Provide the [X, Y] coordinate of the cell's center where the given text is located.  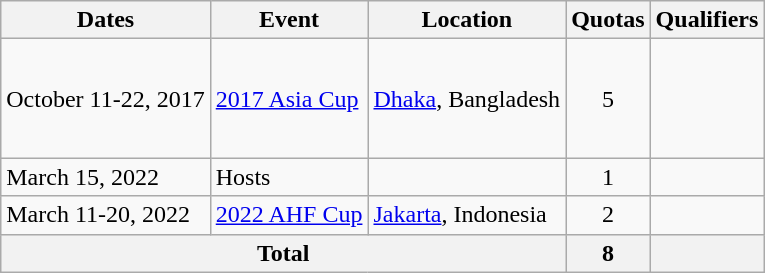
Total [284, 253]
Dates [106, 20]
Quotas [608, 20]
Location [467, 20]
8 [608, 253]
Jakarta, Indonesia [467, 215]
October 11-22, 2017 [106, 98]
Qualifiers [707, 20]
Dhaka, Bangladesh [467, 98]
2017 Asia Cup [289, 98]
2022 AHF Cup [289, 215]
5 [608, 98]
1 [608, 177]
2 [608, 215]
March 11-20, 2022 [106, 215]
March 15, 2022 [106, 177]
Event [289, 20]
Hosts [289, 177]
